Determine the (X, Y) coordinate at the center of the cell enclosing the given text.  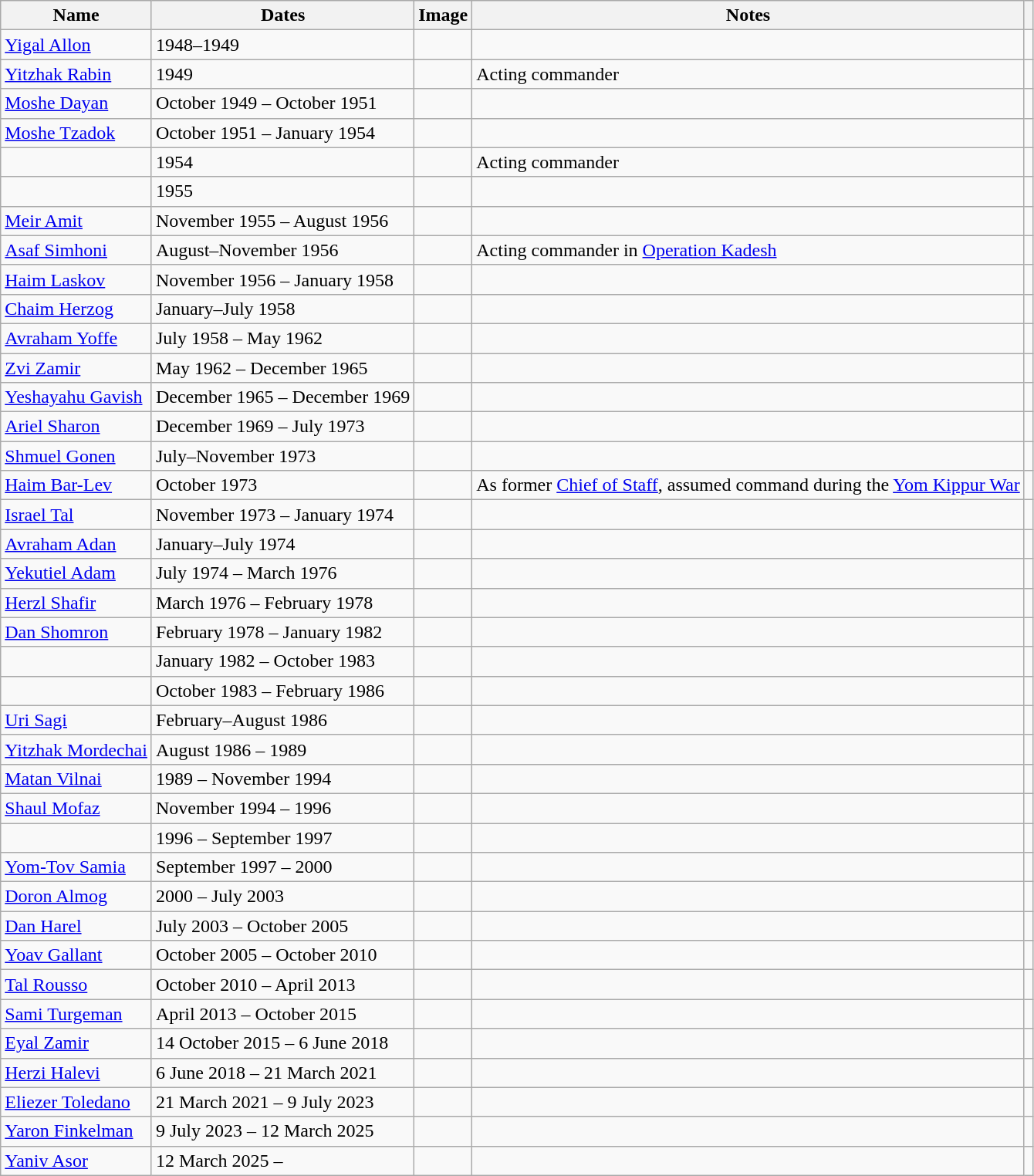
October 1973 (282, 485)
Avraham Yoffe (76, 338)
Sami Turgeman (76, 1014)
August 1986 – 1989 (282, 749)
December 1965 – December 1969 (282, 397)
1989 – November 1994 (282, 779)
As former Chief of Staff, assumed command during the Yom Kippur War (748, 485)
February 1978 – January 1982 (282, 632)
Avraham Adan (76, 544)
October 2010 – April 2013 (282, 985)
9 July 2023 – 12 March 2025 (282, 1131)
July 1974 – March 1976 (282, 573)
1954 (282, 162)
November 1994 – 1996 (282, 808)
Yekutiel Adam (76, 573)
1949 (282, 74)
Moshe Dayan (76, 103)
Meir Amit (76, 221)
Yitzhak Mordechai (76, 749)
Dan Shomron (76, 632)
Tal Rousso (76, 985)
January 1982 – October 1983 (282, 661)
November 1955 – August 1956 (282, 221)
Name (76, 15)
October 1949 – October 1951 (282, 103)
Shmuel Gonen (76, 456)
Doron Almog (76, 897)
Chaim Herzog (76, 309)
Shaul Mofaz (76, 808)
Haim Laskov (76, 279)
1948–1949 (282, 45)
Haim Bar-Lev (76, 485)
April 2013 – October 2015 (282, 1014)
May 1962 – December 1965 (282, 368)
Zvi Zamir (76, 368)
Dan Harel (76, 926)
Matan Vilnai (76, 779)
Yigal Allon (76, 45)
December 1969 – July 1973 (282, 427)
Uri Sagi (76, 720)
October 1983 – February 1986 (282, 691)
Yeshayahu Gavish (76, 397)
September 1997 – 2000 (282, 867)
Eyal Zamir (76, 1043)
Asaf Simhoni (76, 250)
Yoav Gallant (76, 955)
1955 (282, 191)
October 2005 – October 2010 (282, 955)
Notes (748, 15)
Ariel Sharon (76, 427)
August–November 1956 (282, 250)
October 1951 – January 1954 (282, 133)
February–August 1986 (282, 720)
Herzl Shafir (76, 603)
Herzi Halevi (76, 1073)
Eliezer Toledano (76, 1102)
2000 – July 2003 (282, 897)
Israel Tal (76, 515)
Yitzhak Rabin (76, 74)
6 June 2018 – 21 March 2021 (282, 1073)
January–July 1958 (282, 309)
November 1956 – January 1958 (282, 279)
Acting commander in Operation Kadesh (748, 250)
Image (443, 15)
Dates (282, 15)
21 March 2021 – 9 July 2023 (282, 1102)
12 March 2025 – (282, 1161)
July–November 1973 (282, 456)
Yom-Tov Samia (76, 867)
July 2003 – October 2005 (282, 926)
1996 – September 1997 (282, 837)
January–July 1974 (282, 544)
14 October 2015 – 6 June 2018 (282, 1043)
Yaron Finkelman (76, 1131)
March 1976 – February 1978 (282, 603)
July 1958 – May 1962 (282, 338)
November 1973 – January 1974 (282, 515)
Yaniv Asor (76, 1161)
Moshe Tzadok (76, 133)
